Return [x, y] of the center of cell containing provided text 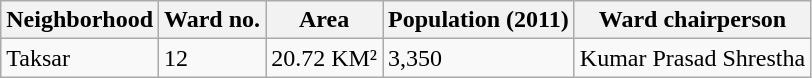
Ward chairperson [692, 20]
12 [212, 58]
Neighborhood [80, 20]
Taksar [80, 58]
Population (2011) [479, 20]
Ward no. [212, 20]
Area [324, 20]
Kumar Prasad Shrestha [692, 58]
3,350 [479, 58]
20.72 KM² [324, 58]
